Return the (X, Y) coordinate for the center point of the cell that contains the specified text.  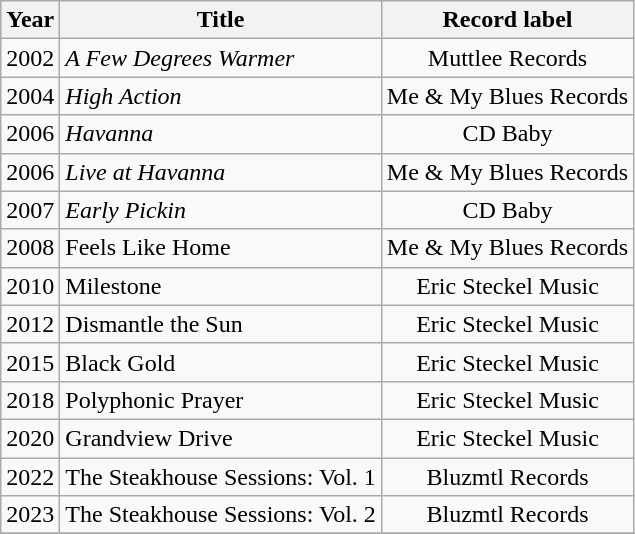
Milestone (221, 286)
2015 (30, 362)
Muttlee Records (507, 58)
Year (30, 20)
2004 (30, 96)
Polyphonic Prayer (221, 400)
Black Gold (221, 362)
2007 (30, 210)
2022 (30, 477)
2018 (30, 400)
2008 (30, 248)
2010 (30, 286)
2002 (30, 58)
The Steakhouse Sessions: Vol. 2 (221, 515)
Grandview Drive (221, 438)
The Steakhouse Sessions: Vol. 1 (221, 477)
Early Pickin (221, 210)
Live at Havanna (221, 172)
A Few Degrees Warmer (221, 58)
2023 (30, 515)
Feels Like Home (221, 248)
High Action (221, 96)
2012 (30, 324)
2020 (30, 438)
Dismantle the Sun (221, 324)
Title (221, 20)
Havanna (221, 134)
Record label (507, 20)
